From the cell containing the given text, extract its center point as (X, Y) coordinate. 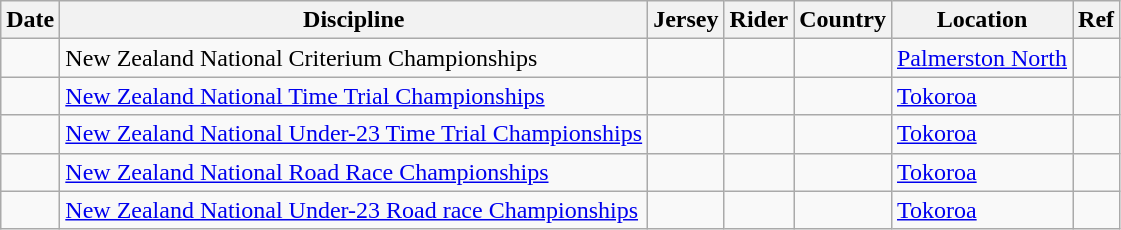
New Zealand National Under-23 Road race Championships (354, 210)
Rider (759, 20)
New Zealand National Under-23 Time Trial Championships (354, 134)
Discipline (354, 20)
Country (843, 20)
Location (982, 20)
New Zealand National Criterium Championships (354, 58)
Ref (1096, 20)
New Zealand National Time Trial Championships (354, 96)
Jersey (686, 20)
Palmerston North (982, 58)
New Zealand National Road Race Championships (354, 172)
Date (30, 20)
